Return the (x, y) coordinate for the center point of the cell that contains the specified text.  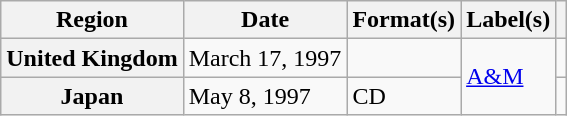
Label(s) (508, 20)
Japan (92, 96)
March 17, 1997 (265, 58)
CD (404, 96)
United Kingdom (92, 58)
Format(s) (404, 20)
Region (92, 20)
May 8, 1997 (265, 96)
Date (265, 20)
A&M (508, 77)
